Scan for the cell matching the given text and deliver its [x, y] coordinate at center. 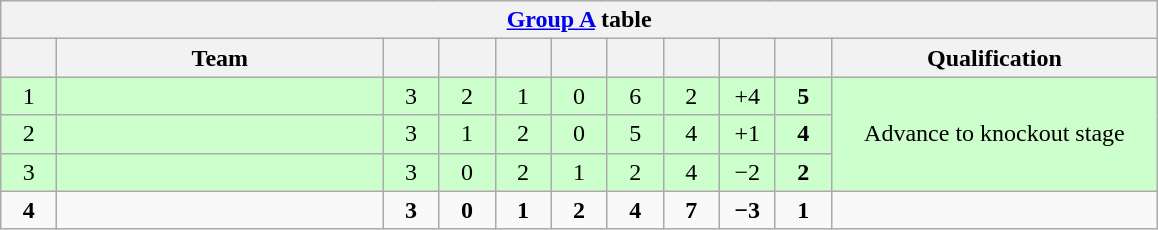
−3 [747, 210]
6 [635, 96]
7 [691, 210]
+4 [747, 96]
Group A table [580, 20]
Team [220, 58]
+1 [747, 134]
Advance to knockout stage [994, 134]
Qualification [994, 58]
−2 [747, 172]
